Locate the cell with the specified text and output its [x, y] center coordinate. 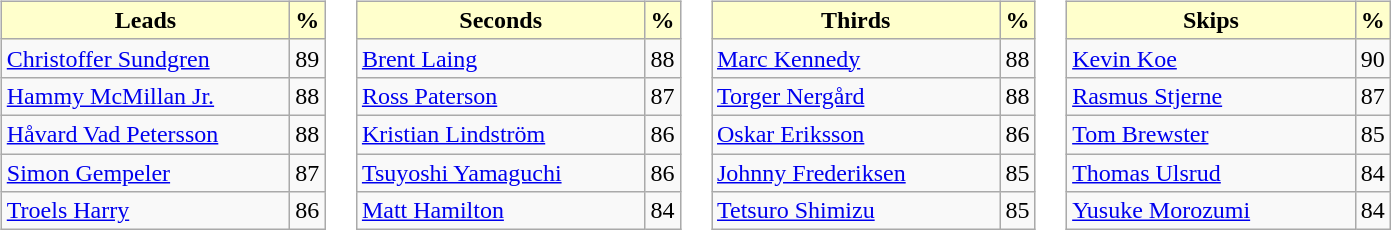
Christoffer Sundgren [146, 58]
Rasmus Stjerne [1212, 96]
Leads [146, 20]
Kevin Koe [1212, 58]
90 [1372, 58]
Thirds [856, 20]
Tsuyoshi Yamaguchi [500, 173]
Kristian Lindström [500, 134]
Johnny Frederiksen [856, 173]
Seconds [500, 20]
Skips [1212, 20]
89 [308, 58]
Marc Kennedy [856, 58]
Ross Paterson [500, 96]
Tom Brewster [1212, 134]
Tetsuro Shimizu [856, 211]
Torger Nergård [856, 96]
Simon Gempeler [146, 173]
Thomas Ulsrud [1212, 173]
Matt Hamilton [500, 211]
Yusuke Morozumi [1212, 211]
Hammy McMillan Jr. [146, 96]
Håvard Vad Petersson [146, 134]
Brent Laing [500, 58]
Oskar Eriksson [856, 134]
Troels Harry [146, 211]
